Find where the given text appears and provide that cell's center as (X, Y) coordinate. 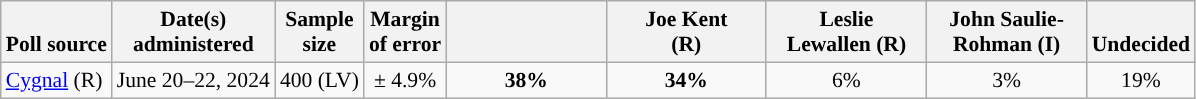
Samplesize (320, 32)
Poll source (56, 32)
June 20–22, 2024 (194, 80)
400 (LV) (320, 80)
± 4.9% (405, 80)
38% (526, 80)
34% (686, 80)
19% (1141, 80)
Undecided (1141, 32)
LeslieLewallen (R) (846, 32)
Joe Kent(R) (686, 32)
John Saulie-Rohman (I) (1007, 32)
6% (846, 80)
Marginof error (405, 32)
Cygnal (R) (56, 80)
3% (1007, 80)
Date(s)administered (194, 32)
